Scan for the cell matching the given text and deliver its [x, y] coordinate at center. 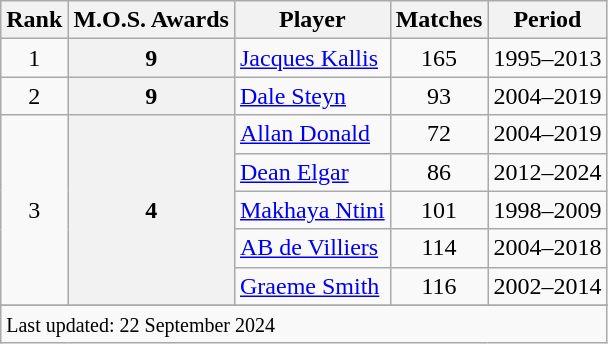
114 [439, 248]
1998–2009 [548, 210]
2002–2014 [548, 286]
Graeme Smith [312, 286]
Makhaya Ntini [312, 210]
2012–2024 [548, 172]
116 [439, 286]
101 [439, 210]
72 [439, 134]
Dean Elgar [312, 172]
Dale Steyn [312, 96]
1 [34, 58]
165 [439, 58]
Last updated: 22 September 2024 [304, 324]
Rank [34, 20]
86 [439, 172]
Player [312, 20]
2004–2018 [548, 248]
M.O.S. Awards [152, 20]
4 [152, 210]
AB de Villiers [312, 248]
Jacques Kallis [312, 58]
2 [34, 96]
Matches [439, 20]
93 [439, 96]
Allan Donald [312, 134]
Period [548, 20]
3 [34, 210]
1995–2013 [548, 58]
